Search for the cell housing the specified text and yield its (X, Y) center coordinate. 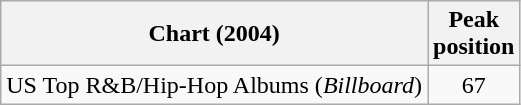
US Top R&B/Hip-Hop Albums (Billboard) (214, 85)
Peakposition (474, 34)
Chart (2004) (214, 34)
67 (474, 85)
